From the cell containing the given text, extract its center point as [X, Y] coordinate. 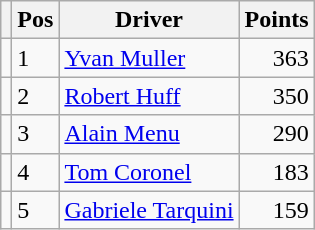
363 [276, 58]
290 [276, 134]
2 [36, 96]
350 [276, 96]
Robert Huff [149, 96]
159 [276, 210]
Pos [36, 20]
Gabriele Tarquini [149, 210]
183 [276, 172]
Alain Menu [149, 134]
Tom Coronel [149, 172]
5 [36, 210]
4 [36, 172]
1 [36, 58]
Driver [149, 20]
Yvan Muller [149, 58]
Points [276, 20]
3 [36, 134]
